Locate the cell with the specified text and output its [X, Y] center coordinate. 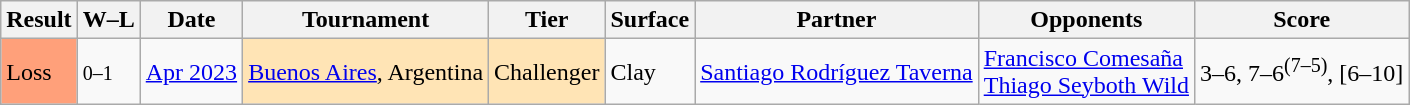
Buenos Aires, Argentina [366, 72]
Result [39, 20]
0–1 [108, 72]
Tournament [366, 20]
Francisco Comesaña Thiago Seyboth Wild [1086, 72]
Clay [650, 72]
Opponents [1086, 20]
Score [1301, 20]
Santiago Rodríguez Taverna [837, 72]
Loss [39, 72]
Tier [547, 20]
W–L [108, 20]
3–6, 7–6(7–5), [6–10] [1301, 72]
Surface [650, 20]
Apr 2023 [191, 72]
Challenger [547, 72]
Partner [837, 20]
Date [191, 20]
